Provide the [X, Y] coordinate of the cell's center where the given text is located.  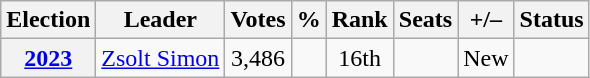
2023 [48, 58]
New [486, 58]
+/– [486, 20]
Leader [160, 20]
Seats [425, 20]
3,486 [258, 58]
Election [48, 20]
Status [552, 20]
% [308, 20]
Zsolt Simon [160, 58]
Rank [360, 20]
Votes [258, 20]
16th [360, 58]
